Identify which cell holds the provided text, then report its [X, Y] central coordinate. 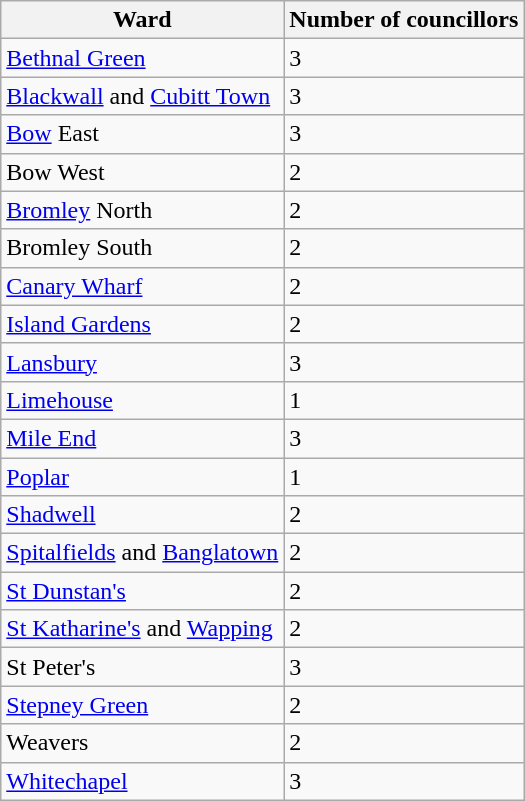
St Dunstan's [142, 591]
Bromley South [142, 248]
Island Gardens [142, 324]
Weavers [142, 743]
Bromley North [142, 210]
Bow East [142, 134]
Poplar [142, 477]
Shadwell [142, 515]
Ward [142, 20]
Spitalfields and Banglatown [142, 553]
Canary Wharf [142, 286]
Bethnal Green [142, 58]
Mile End [142, 438]
Stepney Green [142, 705]
Lansbury [142, 362]
St Peter's [142, 667]
St Katharine's and Wapping [142, 629]
Limehouse [142, 400]
Bow West [142, 172]
Whitechapel [142, 781]
Blackwall and Cubitt Town [142, 96]
Number of councillors [404, 20]
